Locate the cell with the specified text and output its (x, y) center coordinate. 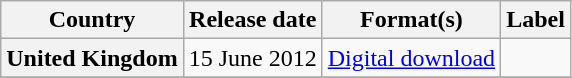
United Kingdom (92, 58)
Label (536, 20)
Digital download (411, 58)
Release date (252, 20)
15 June 2012 (252, 58)
Country (92, 20)
Format(s) (411, 20)
